Find where the given text appears and provide that cell's center as (x, y) coordinate. 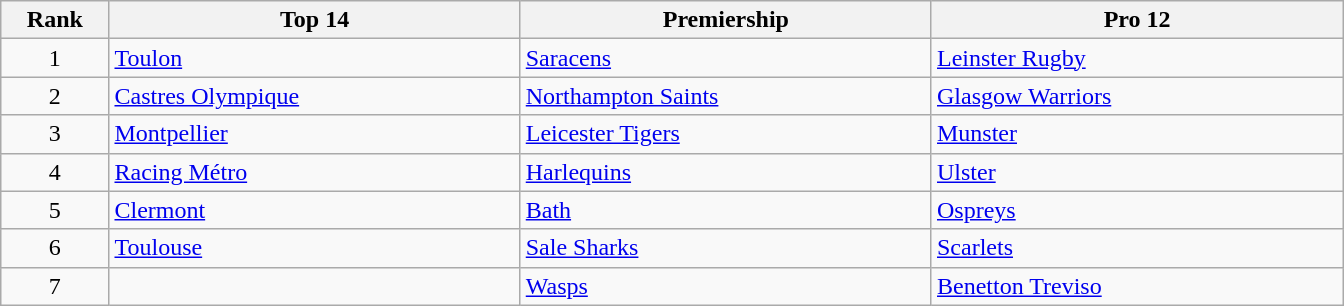
Montpellier (314, 134)
Clermont (314, 210)
4 (55, 172)
Scarlets (1136, 248)
Castres Olympique (314, 96)
Bath (726, 210)
Leicester Tigers (726, 134)
Toulouse (314, 248)
5 (55, 210)
Top 14 (314, 20)
Leinster Rugby (1136, 58)
Pro 12 (1136, 20)
Munster (1136, 134)
Rank (55, 20)
Racing Métro (314, 172)
Ospreys (1136, 210)
7 (55, 286)
Premiership (726, 20)
Sale Sharks (726, 248)
Wasps (726, 286)
Benetton Treviso (1136, 286)
Glasgow Warriors (1136, 96)
Saracens (726, 58)
1 (55, 58)
Northampton Saints (726, 96)
6 (55, 248)
Toulon (314, 58)
Ulster (1136, 172)
Harlequins (726, 172)
2 (55, 96)
3 (55, 134)
